Return the (X, Y) coordinate for the center point of the cell that contains the specified text.  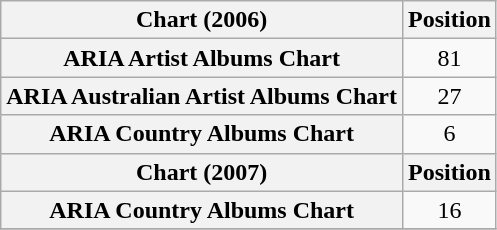
ARIA Artist Albums Chart (202, 58)
6 (450, 134)
ARIA Australian Artist Albums Chart (202, 96)
Chart (2006) (202, 20)
16 (450, 210)
Chart (2007) (202, 172)
27 (450, 96)
81 (450, 58)
